Determine the [x, y] coordinate at the center of the cell enclosing the given text.  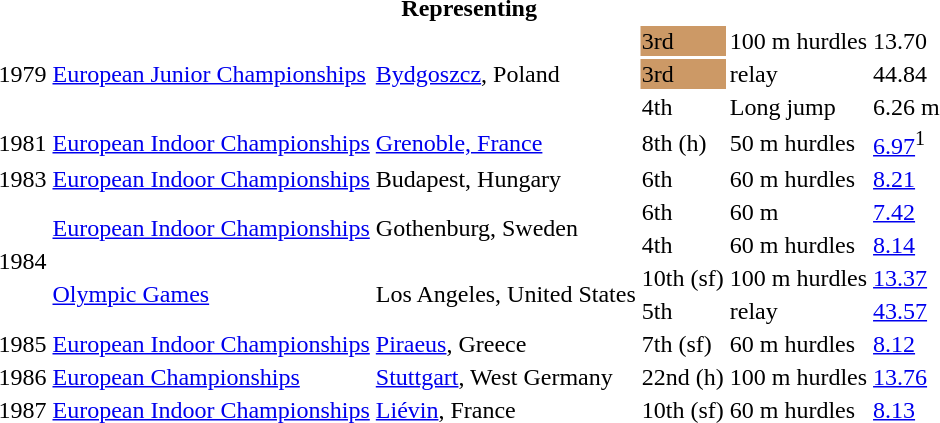
50 m hurdles [798, 143]
Long jump [798, 107]
10th (sf) [682, 278]
5th [682, 311]
Gothenburg, Sweden [506, 228]
Piraeus, Greece [506, 344]
Los Angeles, United States [506, 294]
Stuttgart, West Germany [506, 377]
60 m [798, 212]
7th (sf) [682, 344]
22nd (h) [682, 377]
European Junior Championships [211, 74]
Budapest, Hungary [506, 179]
Bydgoszcz, Poland [506, 74]
European Championships [211, 377]
Grenoble, France [506, 143]
8th (h) [682, 143]
Olympic Games [211, 294]
